Scan for the cell matching the given text and deliver its [X, Y] coordinate at center. 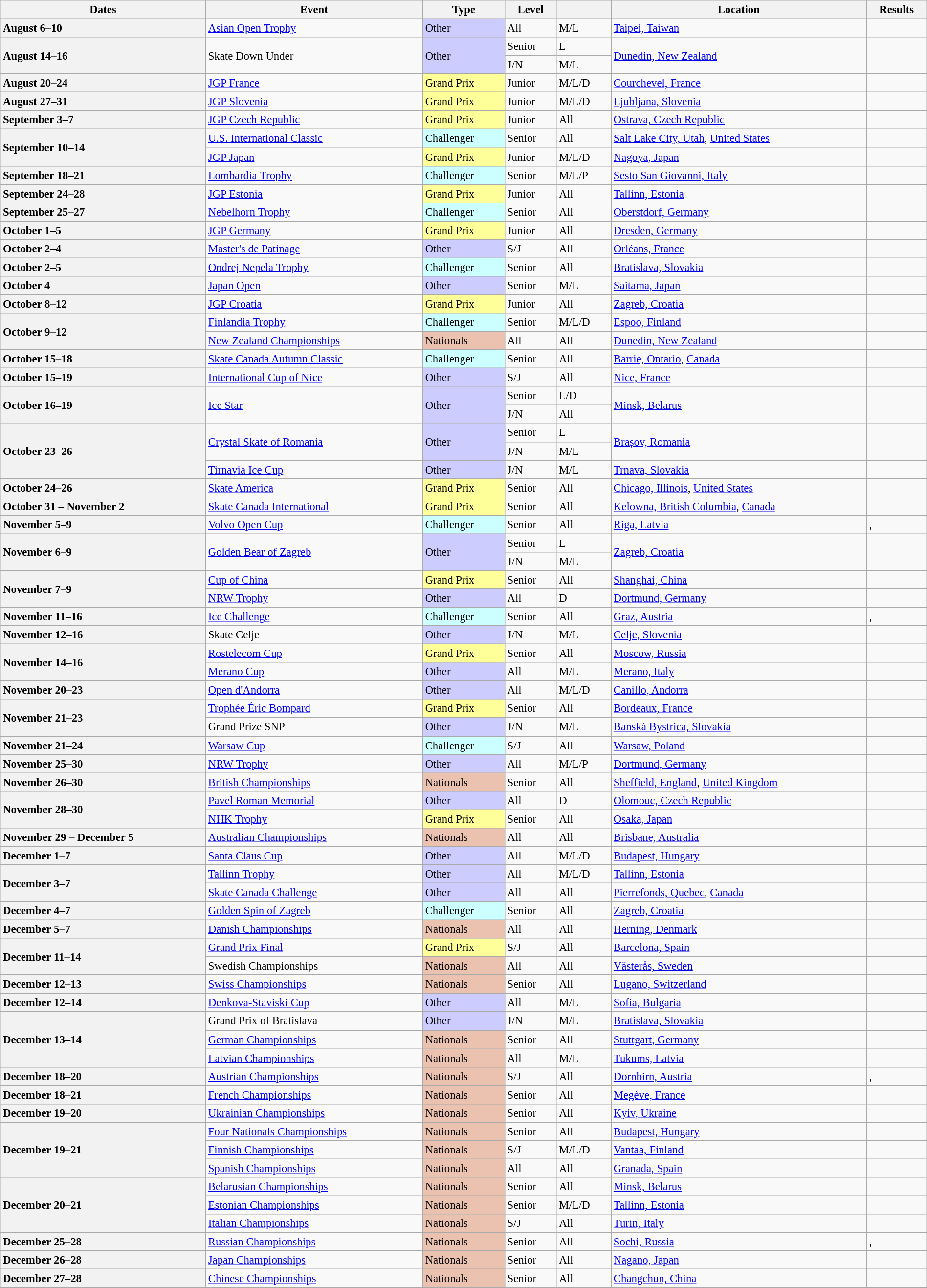
Changchun, China [739, 1279]
September 24–28 [103, 194]
December 12–13 [103, 984]
French Championships [314, 1095]
Sheffield, England, United Kingdom [739, 782]
Tirnavia Ice Cup [314, 470]
September 25–27 [103, 212]
Bordeaux, France [739, 709]
New Zealand Championships [314, 341]
Swedish Championships [314, 966]
Vantaa, Finland [739, 1150]
December 18–21 [103, 1095]
September 18–21 [103, 175]
JGP France [314, 83]
Ice Challenge [314, 617]
August 14–16 [103, 56]
Japan Open [314, 286]
Pavel Roman Memorial [314, 800]
Results [897, 10]
Trnava, Slovakia [739, 470]
Ice Star [314, 405]
August 27–31 [103, 102]
Four Nationals Championships [314, 1131]
August 6–10 [103, 28]
Banská Bystrica, Slovakia [739, 727]
November 7–9 [103, 589]
November 29 – December 5 [103, 837]
October 15–18 [103, 359]
Asian Open Trophy [314, 28]
Brașov, Romania [739, 442]
November 21–23 [103, 718]
Courchevel, France [739, 83]
Dornbirn, Austria [739, 1076]
November 26–30 [103, 782]
Nagoya, Japan [739, 157]
Finnish Championships [314, 1150]
Shanghai, China [739, 580]
Graz, Austria [739, 617]
Swiss Championships [314, 984]
Finlandia Trophy [314, 322]
International Cup of Nice [314, 378]
November 20–23 [103, 690]
October 1–5 [103, 230]
Grand Prix of Bratislava [314, 1021]
Type [463, 10]
Latvian Championships [314, 1058]
October 9–12 [103, 332]
December 27–28 [103, 1279]
Lombardia Trophy [314, 175]
December 13–14 [103, 1040]
Espoo, Finland [739, 322]
Herning, Denmark [739, 929]
December 18–20 [103, 1076]
October 31 – November 2 [103, 506]
Merano, Italy [739, 672]
Chicago, Illinois, United States [739, 488]
JGP Estonia [314, 194]
Brisbane, Australia [739, 837]
Cup of China [314, 580]
December 25–28 [103, 1242]
October 15–19 [103, 378]
JGP Germany [314, 230]
Salt Lake City, Utah, United States [739, 138]
JGP Croatia [314, 304]
U.S. International Classic [314, 138]
December 20–21 [103, 1205]
October 4 [103, 286]
Barrie, Ontario, Canada [739, 359]
German Championships [314, 1039]
Belarusian Championships [314, 1187]
Open d'Andorra [314, 690]
Ljubljana, Slovenia [739, 102]
Estonian Championships [314, 1205]
November 6–9 [103, 552]
Japan Championships [314, 1260]
Skate Canada International [314, 506]
Osaka, Japan [739, 819]
Oberstdorf, Germany [739, 212]
September 10–14 [103, 148]
Megève, France [739, 1095]
Granada, Spain [739, 1168]
December 12–14 [103, 1003]
Skate America [314, 488]
November 21–24 [103, 746]
October 8–12 [103, 304]
November 5–9 [103, 525]
October 2–5 [103, 267]
Skate Celje [314, 635]
Austrian Championships [314, 1076]
Skate Canada Autumn Classic [314, 359]
Master's de Patinage [314, 249]
Golden Spin of Zagreb [314, 911]
October 24–26 [103, 488]
Crystal Skate of Romania [314, 442]
November 28–30 [103, 809]
Volvo Open Cup [314, 525]
Trophée Éric Bompard [314, 709]
December 11–14 [103, 957]
Spanish Championships [314, 1168]
Italian Championships [314, 1223]
Kyiv, Ukraine [739, 1113]
Canillo, Andorra [739, 690]
Skate Down Under [314, 56]
Nebelhorn Trophy [314, 212]
Grand Prize SNP [314, 727]
November 11–16 [103, 617]
Riga, Latvia [739, 525]
Turin, Italy [739, 1223]
Event [314, 10]
December 1–7 [103, 856]
December 4–7 [103, 911]
December 3–7 [103, 883]
Taipei, Taiwan [739, 28]
Warsaw, Poland [739, 746]
NHK Trophy [314, 819]
December 5–7 [103, 929]
October 23–26 [103, 451]
Kelowna, British Columbia, Canada [739, 506]
Olomouc, Czech Republic [739, 800]
Nice, France [739, 378]
Rostelecom Cup [314, 654]
JGP Czech Republic [314, 120]
Tallinn Trophy [314, 874]
Moscow, Russia [739, 654]
Stuttgart, Germany [739, 1039]
Västerås, Sweden [739, 966]
JGP Japan [314, 157]
Ondrej Nepela Trophy [314, 267]
Denkova-Staviski Cup [314, 1003]
Tukums, Latvia [739, 1058]
Ostrava, Czech Republic [739, 120]
Golden Bear of Zagreb [314, 552]
Grand Prix Final [314, 948]
L/D [584, 396]
August 20–24 [103, 83]
Lugano, Switzerland [739, 984]
Sochi, Russia [739, 1242]
Santa Claus Cup [314, 856]
Sofia, Bulgaria [739, 1003]
JGP Slovenia [314, 102]
Warsaw Cup [314, 746]
Ukrainian Championships [314, 1113]
Sesto San Giovanni, Italy [739, 175]
Location [739, 10]
Level [530, 10]
British Championships [314, 782]
Celje, Slovenia [739, 635]
Barcelona, Spain [739, 948]
Pierrefonds, Quebec, Canada [739, 892]
Dates [103, 10]
Orléans, France [739, 249]
Nagano, Japan [739, 1260]
December 19–21 [103, 1150]
November 12–16 [103, 635]
Australian Championships [314, 837]
Russian Championships [314, 1242]
December 19–20 [103, 1113]
November 14–16 [103, 662]
November 25–30 [103, 764]
Merano Cup [314, 672]
Chinese Championships [314, 1279]
October 2–4 [103, 249]
Dresden, Germany [739, 230]
Danish Championships [314, 929]
Saitama, Japan [739, 286]
Skate Canada Challenge [314, 892]
December 26–28 [103, 1260]
September 3–7 [103, 120]
October 16–19 [103, 405]
